Return (X, Y) of the center of cell containing provided text 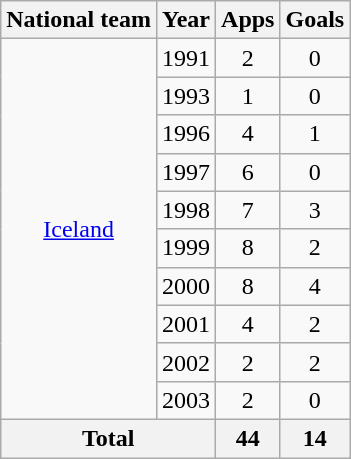
6 (248, 172)
National team (79, 20)
1996 (186, 134)
Year (186, 20)
2000 (186, 286)
Goals (315, 20)
1999 (186, 248)
14 (315, 438)
3 (315, 210)
2001 (186, 324)
2002 (186, 362)
Iceland (79, 230)
Apps (248, 20)
1997 (186, 172)
Total (108, 438)
1998 (186, 210)
2003 (186, 400)
7 (248, 210)
1993 (186, 96)
1991 (186, 58)
44 (248, 438)
